Identify which cell holds the provided text, then report its (x, y) central coordinate. 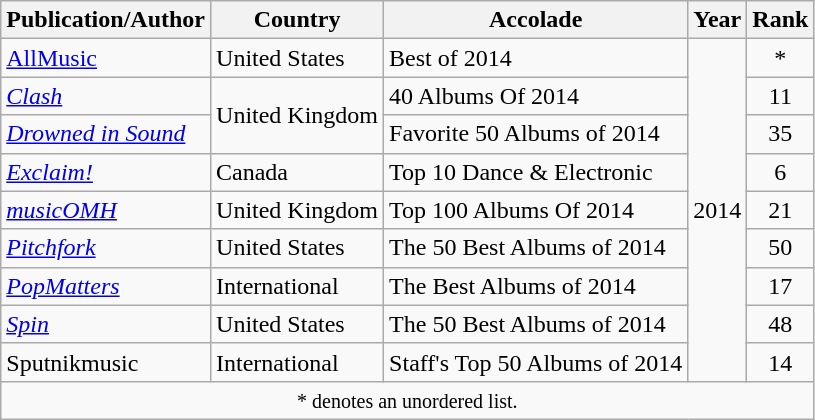
Favorite 50 Albums of 2014 (536, 134)
21 (780, 210)
2014 (718, 210)
14 (780, 362)
Rank (780, 20)
Top 10 Dance & Electronic (536, 172)
Staff's Top 50 Albums of 2014 (536, 362)
Best of 2014 (536, 58)
Drowned in Sound (106, 134)
* (780, 58)
Accolade (536, 20)
48 (780, 324)
40 Albums Of 2014 (536, 96)
17 (780, 286)
Clash (106, 96)
6 (780, 172)
PopMatters (106, 286)
Spin (106, 324)
The Best Albums of 2014 (536, 286)
musicOMH (106, 210)
Country (298, 20)
Top 100 Albums Of 2014 (536, 210)
* denotes an unordered list. (408, 400)
Exclaim! (106, 172)
AllMusic (106, 58)
Sputnikmusic (106, 362)
Year (718, 20)
Publication/Author (106, 20)
11 (780, 96)
Canada (298, 172)
50 (780, 248)
Pitchfork (106, 248)
35 (780, 134)
